Determine the (x, y) coordinate at the center of the cell enclosing the given text.  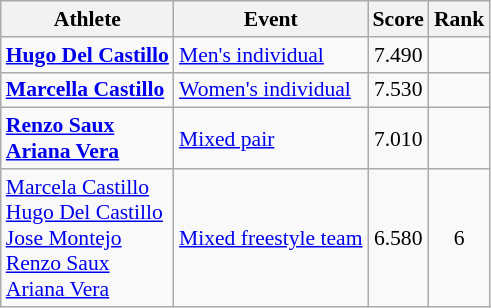
6.580 (398, 238)
7.490 (398, 55)
Event (271, 19)
Rank (460, 19)
Marcella Castillo (88, 90)
Mixed pair (271, 138)
Marcela CastilloHugo Del CastilloJose MontejoRenzo SauxAriana Vera (88, 238)
7.010 (398, 138)
Score (398, 19)
7.530 (398, 90)
Athlete (88, 19)
Mixed freestyle team (271, 238)
Women's individual (271, 90)
Men's individual (271, 55)
Renzo SauxAriana Vera (88, 138)
6 (460, 238)
Hugo Del Castillo (88, 55)
